Search for the cell housing the specified text and yield its [x, y] center coordinate. 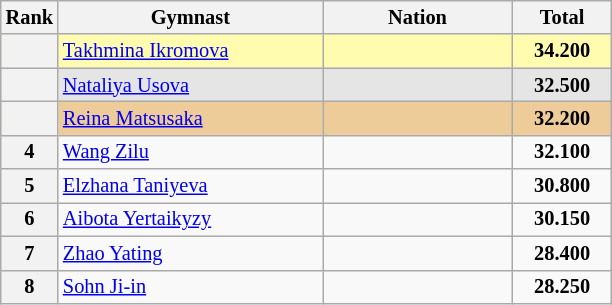
Sohn Ji-in [190, 287]
32.500 [562, 85]
Nation [418, 17]
34.200 [562, 51]
Wang Zilu [190, 152]
Gymnast [190, 17]
32.100 [562, 152]
4 [30, 152]
Nataliya Usova [190, 85]
Total [562, 17]
28.400 [562, 253]
30.150 [562, 219]
6 [30, 219]
Reina Matsusaka [190, 118]
7 [30, 253]
Aibota Yertaikyzy [190, 219]
Elzhana Taniyeva [190, 186]
Takhmina Ikromova [190, 51]
8 [30, 287]
Zhao Yating [190, 253]
Rank [30, 17]
5 [30, 186]
28.250 [562, 287]
32.200 [562, 118]
30.800 [562, 186]
